Return (X, Y) of the center of cell containing provided text 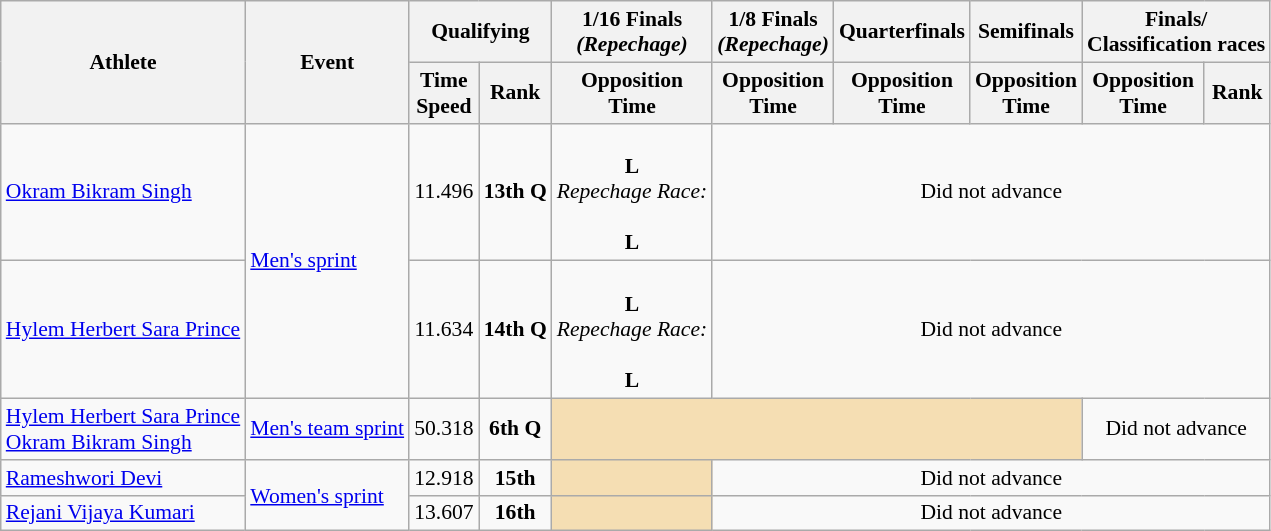
Semifinals (1026, 32)
16th (516, 513)
11.634 (444, 330)
13.607 (444, 513)
Men's sprint (327, 260)
12.918 (444, 478)
1/16 Finals(Repechage) (632, 32)
Hylem Herbert Sara Prince (123, 330)
11.496 (444, 192)
14th Q (516, 330)
Quarterfinals (902, 32)
15th (516, 478)
Hylem Herbert Sara PrinceOkram Bikram Singh (123, 430)
Finals/Classification races (1176, 32)
Athlete (123, 62)
Men's team sprint (327, 430)
Rejani Vijaya Kumari (123, 513)
13th Q (516, 192)
6th Q (516, 430)
50.318 (444, 430)
Women's sprint (327, 496)
Event (327, 62)
Rameshwori Devi (123, 478)
Okram Bikram Singh (123, 192)
Qualifying (480, 32)
1/8 Finals(Repechage) (773, 32)
TimeSpeed (444, 92)
